Return [x, y] of the center of cell containing provided text 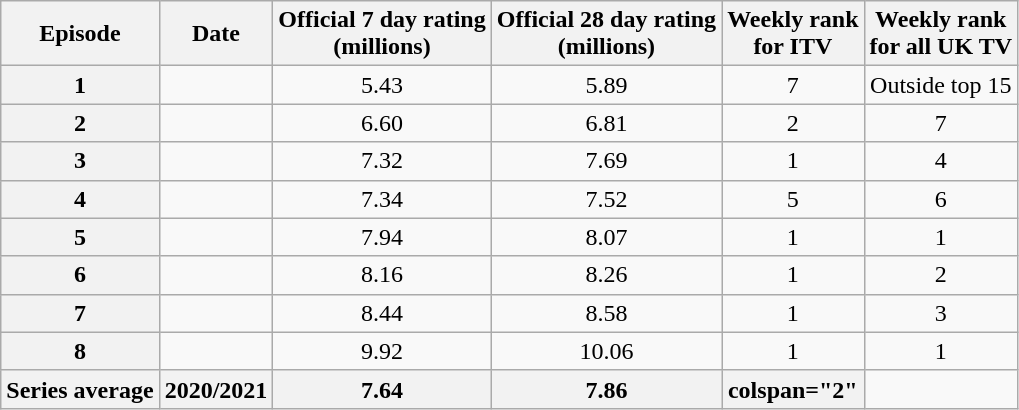
Series average [80, 389]
10.06 [606, 351]
6.81 [606, 123]
Outside top 15 [941, 85]
7.34 [382, 199]
7.69 [606, 161]
7.94 [382, 237]
8.26 [606, 275]
Date [216, 34]
8.16 [382, 275]
7.52 [606, 199]
5.89 [606, 85]
5.43 [382, 85]
8.07 [606, 237]
Official 28 day rating(millions) [606, 34]
colspan="2" [793, 389]
7.32 [382, 161]
9.92 [382, 351]
Weekly rankfor all UK TV [941, 34]
8.58 [606, 313]
6.60 [382, 123]
7.86 [606, 389]
8 [80, 351]
Weekly rankfor ITV [793, 34]
8.44 [382, 313]
Official 7 day rating(millions) [382, 34]
Episode [80, 34]
2020/2021 [216, 389]
7.64 [382, 389]
